Capture the cell that displays the provided text and extract its [X, Y] central coordinate. 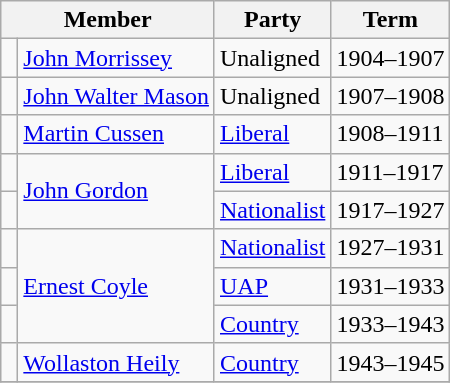
1907–1908 [390, 96]
1904–1907 [390, 58]
John Gordon [116, 191]
John Morrissey [116, 58]
1933–1943 [390, 324]
Wollaston Heily [116, 362]
1927–1931 [390, 248]
UAP [272, 286]
John Walter Mason [116, 96]
1931–1933 [390, 286]
1943–1945 [390, 362]
1911–1917 [390, 172]
Martin Cussen [116, 134]
1917–1927 [390, 210]
Member [108, 20]
Party [272, 20]
Term [390, 20]
1908–1911 [390, 134]
Ernest Coyle [116, 286]
